Locate the cell with the specified text and output its (X, Y) center coordinate. 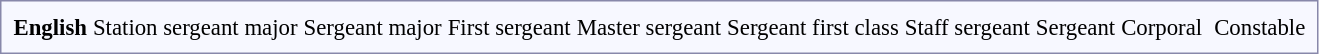
Sergeant (1075, 27)
Station sergeant major (195, 27)
Sergeant major (372, 27)
Staff sergeant (967, 27)
Corporal (1162, 27)
Master sergeant (648, 27)
Constable (1260, 27)
First sergeant (509, 27)
Sergeant first class (814, 27)
English (50, 27)
